For the text-containing cell, return its midpoint in [X, Y] coordinate format. 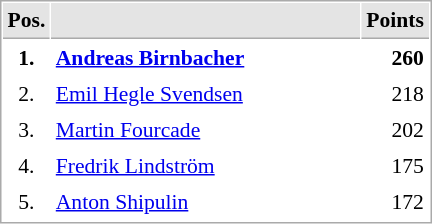
Anton Shipulin [206, 201]
260 [396, 57]
5. [26, 201]
Martin Fourcade [206, 129]
1. [26, 57]
202 [396, 129]
Fredrik Lindström [206, 165]
Emil Hegle Svendsen [206, 93]
218 [396, 93]
172 [396, 201]
Pos. [26, 21]
Points [396, 21]
2. [26, 93]
175 [396, 165]
4. [26, 165]
3. [26, 129]
Andreas Birnbacher [206, 57]
